Identify which cell holds the provided text, then report its (x, y) central coordinate. 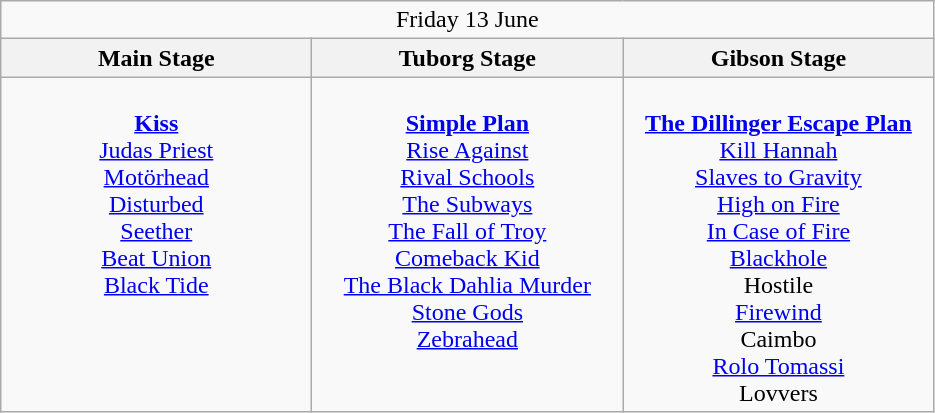
The Dillinger Escape Plan Kill Hannah Slaves to Gravity High on Fire In Case of Fire Blackhole Hostile Firewind Caimbo Rolo Tomassi Lovvers (778, 244)
Main Stage (156, 58)
Simple Plan Rise Against Rival Schools The Subways The Fall of Troy Comeback Kid The Black Dahlia Murder Stone Gods Zebrahead (468, 244)
Gibson Stage (778, 58)
Kiss Judas Priest Motörhead Disturbed Seether Beat Union Black Tide (156, 244)
Friday 13 June (468, 20)
Tuborg Stage (468, 58)
